Identify which cell holds the provided text, then report its [X, Y] central coordinate. 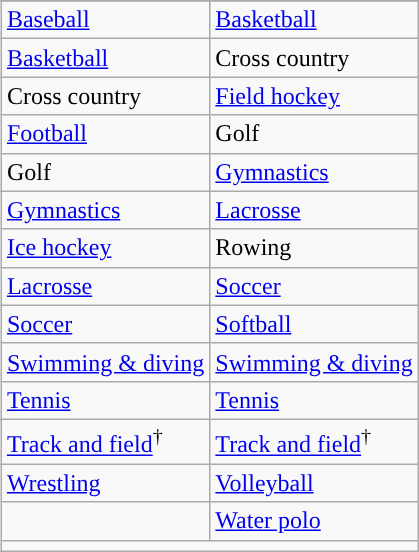
Football [105, 134]
Ice hockey [105, 248]
Water polo [314, 521]
Field hockey [314, 96]
Volleyball [314, 483]
Rowing [314, 248]
Softball [314, 324]
Baseball [105, 20]
Wrestling [105, 483]
